Search for the cell housing the specified text and yield its (x, y) center coordinate. 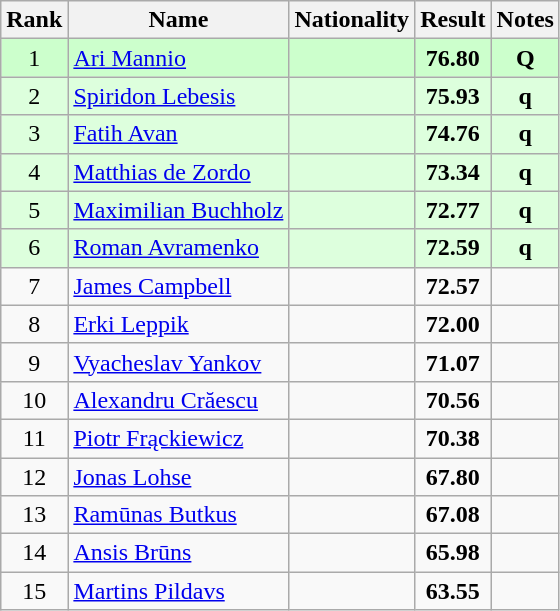
3 (34, 134)
Jonas Lohse (178, 477)
Piotr Frąckiewicz (178, 438)
11 (34, 438)
Martins Pildavs (178, 591)
8 (34, 324)
Fatih Avan (178, 134)
7 (34, 286)
Ansis Brūns (178, 553)
71.07 (453, 362)
67.80 (453, 477)
Nationality (352, 20)
9 (34, 362)
76.80 (453, 58)
Erki Leppik (178, 324)
70.38 (453, 438)
Vyacheslav Yankov (178, 362)
Rank (34, 20)
Spiridon Lebesis (178, 96)
5 (34, 210)
Roman Avramenko (178, 248)
Notes (525, 20)
72.77 (453, 210)
Result (453, 20)
15 (34, 591)
74.76 (453, 134)
Ramūnas Butkus (178, 515)
Q (525, 58)
72.57 (453, 286)
70.56 (453, 400)
12 (34, 477)
67.08 (453, 515)
1 (34, 58)
James Campbell (178, 286)
14 (34, 553)
2 (34, 96)
63.55 (453, 591)
Matthias de Zordo (178, 172)
Maximilian Buchholz (178, 210)
6 (34, 248)
75.93 (453, 96)
Ari Mannio (178, 58)
73.34 (453, 172)
10 (34, 400)
65.98 (453, 553)
4 (34, 172)
Name (178, 20)
13 (34, 515)
Alexandru Crăescu (178, 400)
72.00 (453, 324)
72.59 (453, 248)
